Locate the cell with the specified text and output its (x, y) center coordinate. 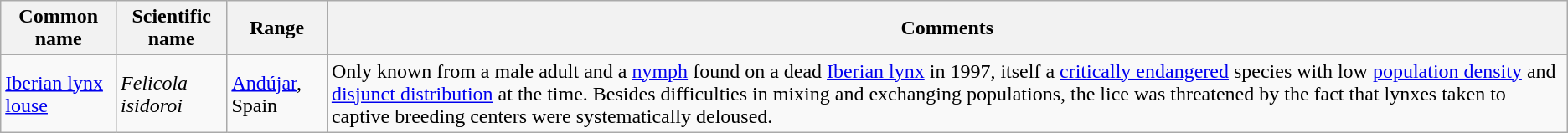
Common name (59, 28)
Andújar, Spain (277, 94)
Range (277, 28)
Felicola isidoroi (172, 94)
Iberian lynx louse (59, 94)
Scientific name (172, 28)
Comments (946, 28)
